Return [x, y] of the center of cell containing provided text 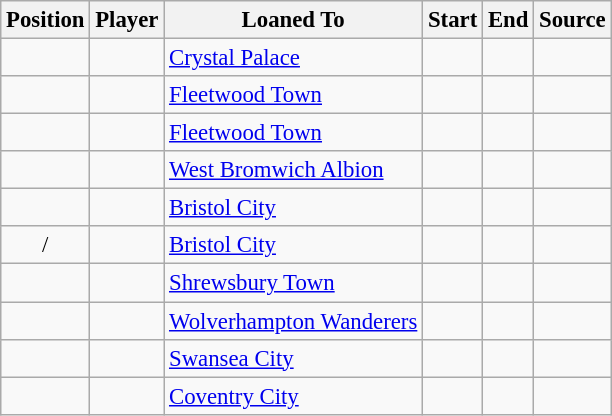
Start [453, 20]
Player [127, 20]
End [508, 20]
Source [572, 20]
Position [46, 20]
Shrewsbury Town [294, 283]
Wolverhampton Wanderers [294, 321]
Crystal Palace [294, 58]
Swansea City [294, 358]
Coventry City [294, 396]
/ [46, 245]
Loaned To [294, 20]
West Bromwich Albion [294, 170]
